Find where the given text appears and provide that cell's center as (x, y) coordinate. 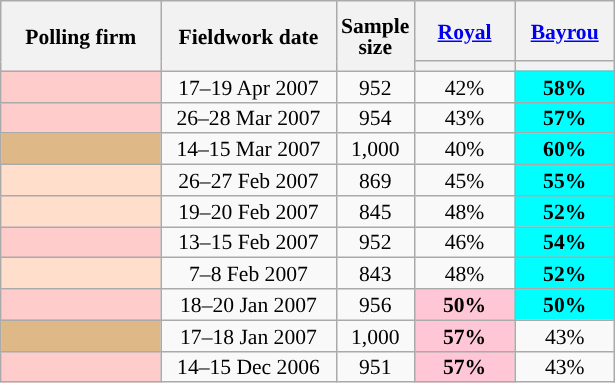
Bayrou (565, 31)
869 (375, 180)
843 (375, 274)
18–20 Jan 2007 (248, 304)
951 (375, 366)
45% (464, 180)
Polling firm (81, 36)
58% (565, 86)
Samplesize (375, 36)
954 (375, 118)
14–15 Mar 2007 (248, 150)
54% (565, 242)
60% (565, 150)
42% (464, 86)
7–8 Feb 2007 (248, 274)
Fieldwork date (248, 36)
956 (375, 304)
Royal (464, 31)
55% (565, 180)
26–27 Feb 2007 (248, 180)
17–19 Apr 2007 (248, 86)
17–18 Jan 2007 (248, 336)
26–28 Mar 2007 (248, 118)
46% (464, 242)
13–15 Feb 2007 (248, 242)
14–15 Dec 2006 (248, 366)
845 (375, 212)
19–20 Feb 2007 (248, 212)
40% (464, 150)
